Identify which cell holds the provided text, then report its [X, Y] central coordinate. 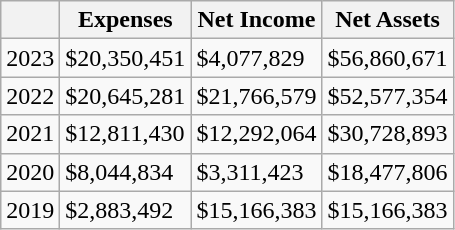
Net Assets [388, 20]
$30,728,893 [388, 134]
2019 [30, 210]
$3,311,423 [256, 172]
2021 [30, 134]
$12,292,064 [256, 134]
$4,077,829 [256, 58]
$18,477,806 [388, 172]
$21,766,579 [256, 96]
$20,645,281 [126, 96]
2023 [30, 58]
$2,883,492 [126, 210]
$20,350,451 [126, 58]
2022 [30, 96]
Net Income [256, 20]
Expenses [126, 20]
$8,044,834 [126, 172]
2020 [30, 172]
$12,811,430 [126, 134]
$56,860,671 [388, 58]
$52,577,354 [388, 96]
